Capture the cell that displays the provided text and extract its (x, y) central coordinate. 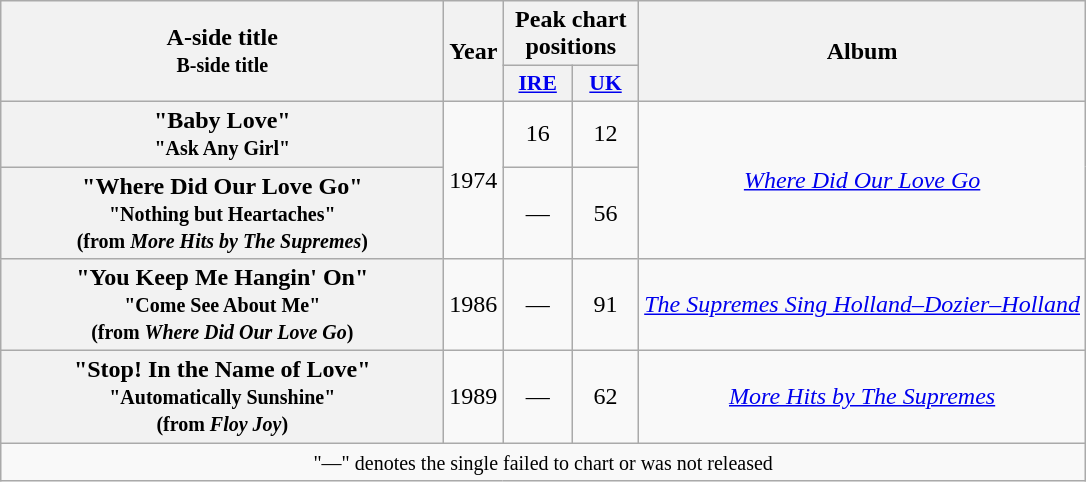
62 (605, 397)
"Stop! In the Name of Love" "Automatically Sunshine"(from Floy Joy) (222, 397)
More Hits by The Supremes (862, 397)
56 (605, 212)
1989 (474, 397)
UK (605, 84)
1974 (474, 180)
"Where Did Our Love Go" "Nothing but Heartaches"(from More Hits by The Supremes) (222, 212)
A-side titleB-side title (222, 52)
IRE (538, 84)
1986 (474, 305)
"Baby Love" "Ask Any Girl" (222, 134)
Peak chart positions (571, 34)
The Supremes Sing Holland–Dozier–Holland (862, 305)
Where Did Our Love Go (862, 180)
Album (862, 52)
12 (605, 134)
"—" denotes the single failed to chart or was not released (544, 462)
16 (538, 134)
Year (474, 52)
91 (605, 305)
"You Keep Me Hangin' On" "Come See About Me"(from Where Did Our Love Go) (222, 305)
